Search for the cell housing the specified text and yield its [x, y] center coordinate. 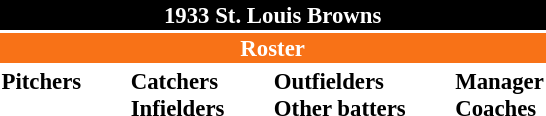
1933 St. Louis Browns [272, 15]
Roster [272, 48]
